For the text-containing cell, return its midpoint in [X, Y] coordinate format. 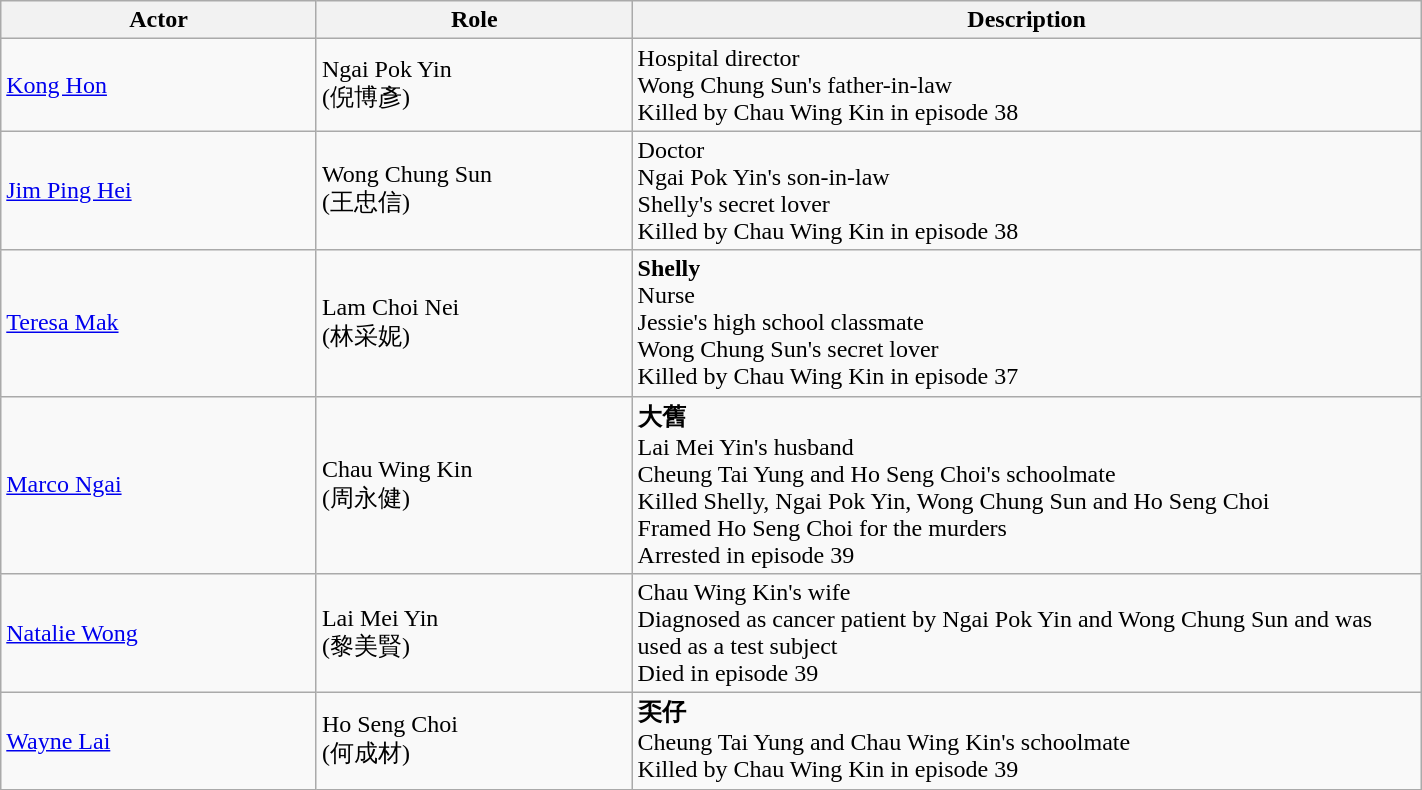
DoctorNgai Pok Yin's son-in-lawShelly's secret loverKilled by Chau Wing Kin in episode 38 [1026, 190]
Role [474, 20]
Wayne Lai [159, 742]
Actor [159, 20]
Jim Ping Hei [159, 190]
Natalie Wong [159, 634]
Teresa Mak [159, 323]
Lai Mei Yin(黎美賢) [474, 634]
Hospital directorWong Chung Sun's father-in-lawKilled by Chau Wing Kin in episode 38 [1026, 85]
奀仔Cheung Tai Yung and Chau Wing Kin's schoolmateKilled by Chau Wing Kin in episode 39 [1026, 742]
Chau Wing Kin's wifeDiagnosed as cancer patient by Ngai Pok Yin and Wong Chung Sun and was used as a test subjectDied in episode 39 [1026, 634]
Kong Hon [159, 85]
Wong Chung Sun(王忠信) [474, 190]
Ho Seng Choi(何成材) [474, 742]
ShellyNurseJessie's high school classmateWong Chung Sun's secret loverKilled by Chau Wing Kin in episode 37 [1026, 323]
Chau Wing Kin(周永健) [474, 485]
Marco Ngai [159, 485]
Ngai Pok Yin(倪博彥) [474, 85]
Description [1026, 20]
Lam Choi Nei(林采妮) [474, 323]
